Provide the (X, Y) coordinate of the cell's center where the given text is located.  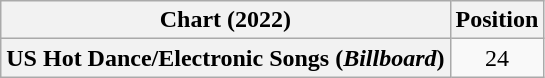
US Hot Dance/Electronic Songs (Billboard) (226, 58)
Position (497, 20)
Chart (2022) (226, 20)
24 (497, 58)
